Search for the cell housing the specified text and yield its (X, Y) center coordinate. 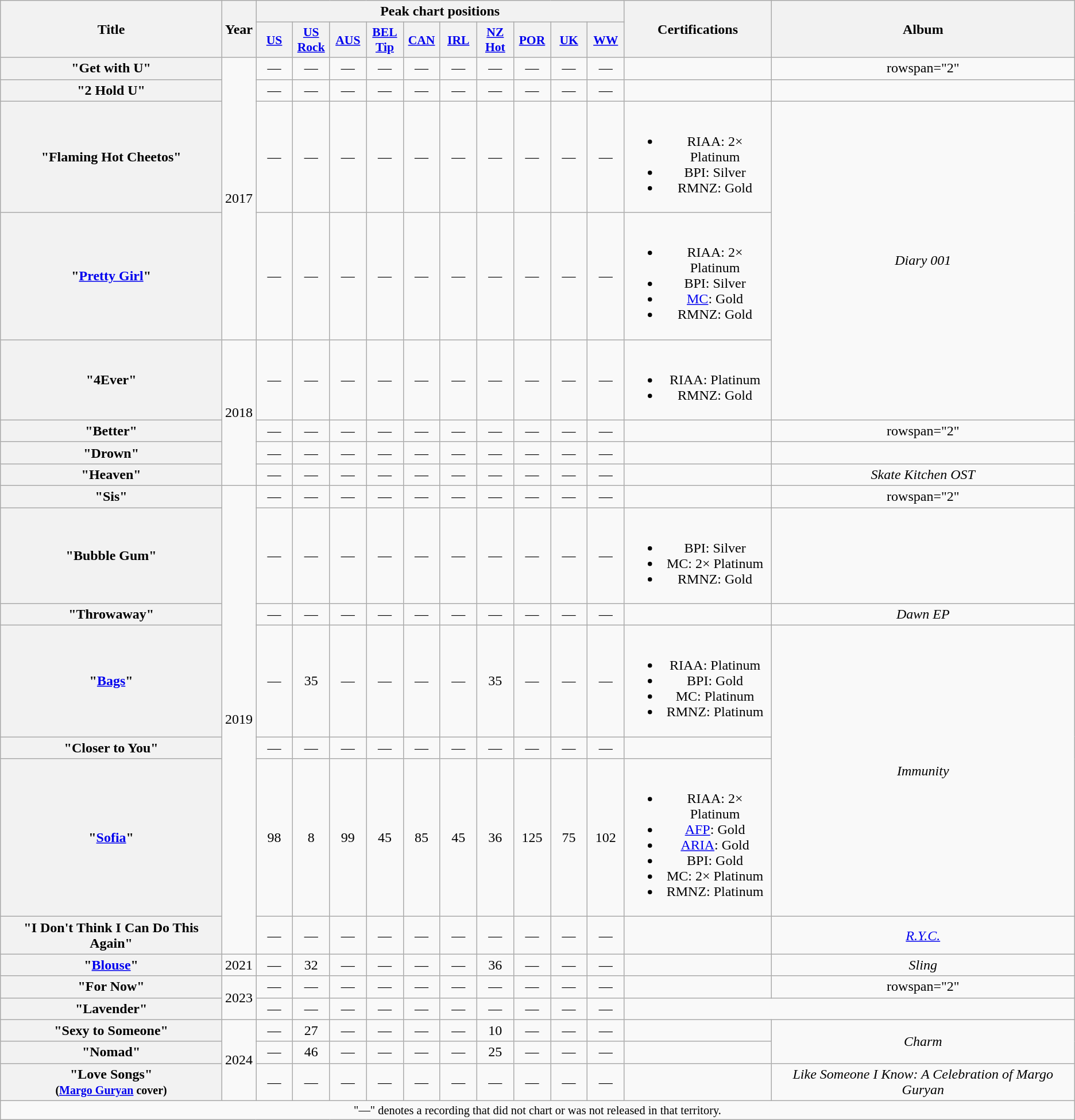
Peak chart positions (440, 11)
"Nomad" (111, 1052)
Title (111, 29)
UK (569, 40)
"Love Songs"(Margo Guryan cover) (111, 1082)
RIAA: PlatinumRMNZ: Gold (698, 380)
R.Y.C. (923, 935)
2019 (239, 719)
Charm (923, 1041)
"Blouse" (111, 965)
Sling (923, 965)
102 (606, 837)
Year (239, 29)
"I Don't Think I Can Do This Again" (111, 935)
"4Ever" (111, 380)
RIAA: 2× PlatinumAFP: GoldARIA: GoldBPI: GoldMC: 2× PlatinumRMNZ: Platinum (698, 837)
RIAA: 2× PlatinumBPI: SilverRMNZ: Gold (698, 157)
AUS (348, 40)
RIAA: 2× PlatinumBPI: SilverMC: GoldRMNZ: Gold (698, 276)
"Pretty Girl" (111, 276)
8 (311, 837)
"Heaven" (111, 474)
"Get with U" (111, 68)
2018 (239, 412)
75 (569, 837)
"Better" (111, 431)
"Drown" (111, 453)
Like Someone I Know: A Celebration of Margo Guryan (923, 1082)
"Bags" (111, 681)
125 (532, 837)
"Bubble Gum" (111, 556)
"Sexy to Someone" (111, 1030)
RIAA: PlatinumBPI: GoldMC: PlatinumRMNZ: Platinum (698, 681)
32 (311, 965)
"Flaming Hot Cheetos" (111, 157)
"Sis" (111, 496)
2021 (239, 965)
25 (495, 1052)
US (274, 40)
Certifications (698, 29)
POR (532, 40)
WW (606, 40)
2024 (239, 1060)
98 (274, 837)
Immunity (923, 771)
99 (348, 837)
"Throwaway" (111, 615)
NZHot (495, 40)
10 (495, 1030)
"Sofia" (111, 837)
Diary 001 (923, 261)
85 (422, 837)
2017 (239, 199)
"Lavender" (111, 1009)
Skate Kitchen OST (923, 474)
BELTip (385, 40)
IRL (458, 40)
"—" denotes a recording that did not chart or was not released in that territory. (537, 1110)
"For Now" (111, 987)
Album (923, 29)
CAN (422, 40)
"2 Hold U" (111, 90)
"Closer to You" (111, 748)
BPI: SilverMC: 2× PlatinumRMNZ: Gold (698, 556)
46 (311, 1052)
USRock (311, 40)
2023 (239, 998)
Dawn EP (923, 615)
27 (311, 1030)
